Scan for the cell matching the given text and deliver its [X, Y] coordinate at center. 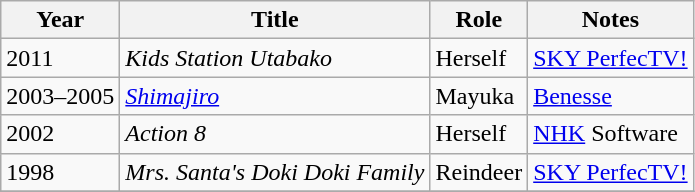
2003–2005 [60, 96]
Kids Station Utabako [275, 58]
2002 [60, 134]
1998 [60, 172]
Reindeer [479, 172]
Mayuka [479, 96]
Title [275, 20]
2011 [60, 58]
Action 8 [275, 134]
Year [60, 20]
Role [479, 20]
Benesse [610, 96]
Notes [610, 20]
NHK Software [610, 134]
Mrs. Santa's Doki Doki Family [275, 172]
Shimajiro [275, 96]
